Identify which cell holds the provided text, then report its (x, y) central coordinate. 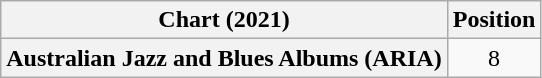
8 (494, 58)
Australian Jazz and Blues Albums (ARIA) (224, 58)
Position (494, 20)
Chart (2021) (224, 20)
